Locate the cell with the specified text and output its [x, y] center coordinate. 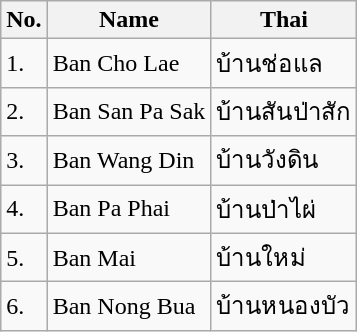
4. [24, 208]
บ้านหนองบัว [284, 306]
3. [24, 160]
Ban San Pa Sak [129, 112]
บ้านป่าไผ่ [284, 208]
2. [24, 112]
บ้านสันป่าสัก [284, 112]
Ban Cho Lae [129, 64]
Thai [284, 20]
Ban Mai [129, 258]
Name [129, 20]
บ้านใหม่ [284, 258]
บ้านวังดิน [284, 160]
Ban Wang Din [129, 160]
Ban Nong Bua [129, 306]
1. [24, 64]
Ban Pa Phai [129, 208]
6. [24, 306]
บ้านช่อแล [284, 64]
No. [24, 20]
5. [24, 258]
